For the text-containing cell, return its midpoint in [x, y] coordinate format. 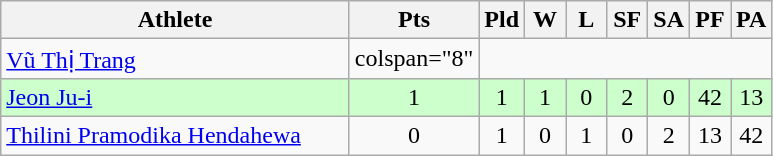
L [586, 20]
Athlete [176, 20]
Vũ Thị Trang [176, 59]
Thilini Pramodika Hendahewa [176, 135]
Pts [414, 20]
colspan="8" [414, 59]
SF [628, 20]
PA [752, 20]
PF [710, 20]
Pld [502, 20]
Jeon Ju-i [176, 97]
SA [669, 20]
W [546, 20]
